Output the (x, y) coordinate of the center of the cell containing the given text.  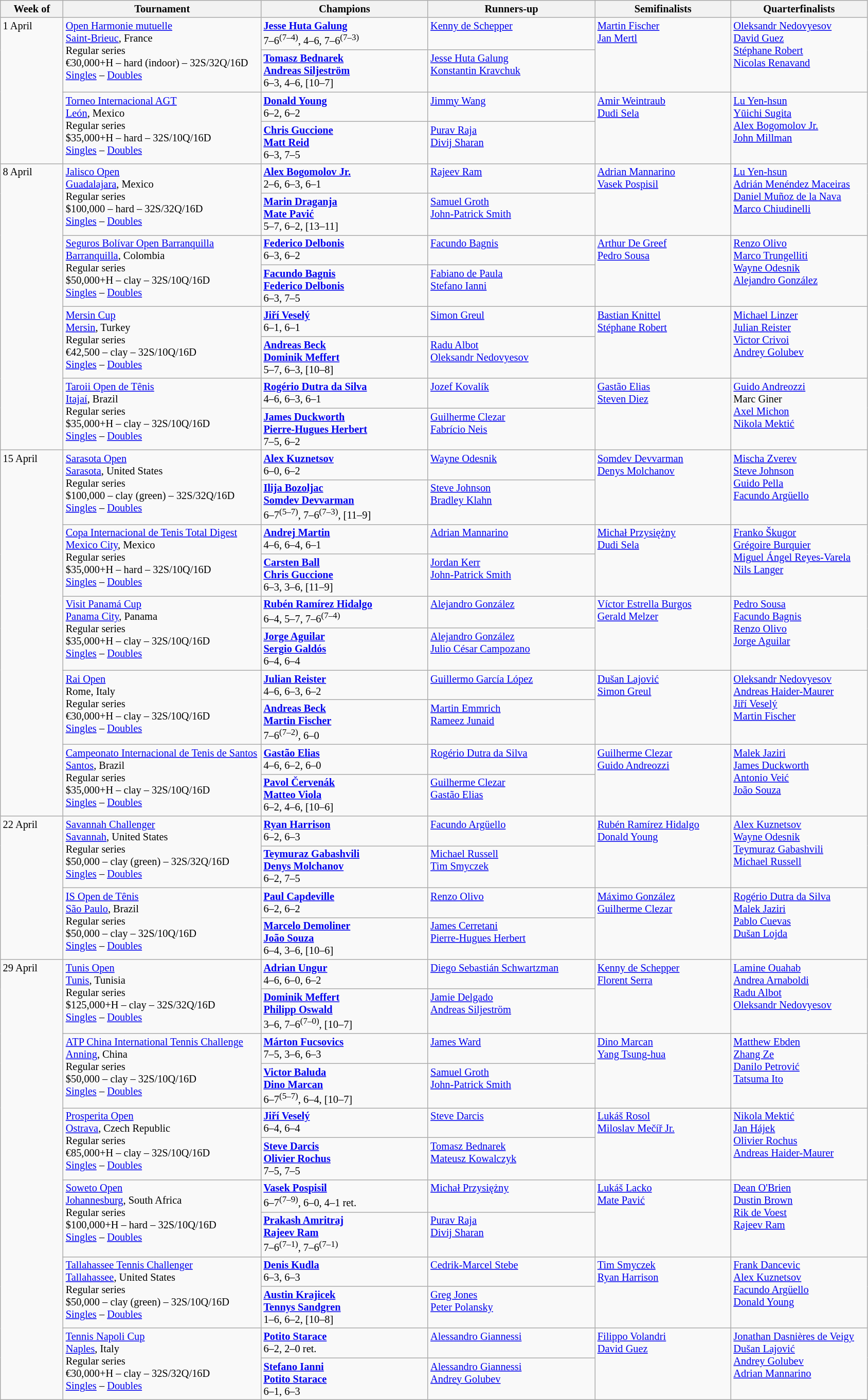
Potito Starace 6–2, 2–0 ret. (345, 1343)
Dean O'Brien Dustin Brown Rik de Voest Rajeev Ram (799, 1218)
Víctor Estrella Burgos Gerald Melzer (663, 633)
Tomasz Bednarek Mateusz Kowalczyk (511, 1158)
Michał Przysiężny (511, 1195)
Oleksandr Nedovyesov Andreas Haider-Maurer Jiří Veselý Martin Fischer (799, 707)
Marcelo Demoliner João Souza6–4, 3–6, [10–6] (345, 938)
Rubén Ramírez Hidalgo 6–4, 5–7, 7–6(7–4) (345, 612)
Tallahassee Tennis ChallengerTallahassee, United StatesRegular series$50,000 – clay (green) – 32S/10Q/16D Singles – Doubles (162, 1292)
Paul Capdeville 6–2, 6–2 (345, 902)
Jiří Veselý 6–4, 6–4 (345, 1122)
Guilherme Clezar Gastão Elias (511, 795)
Guido Andreozzi Marc Giner Axel Michon Nikola Mektić (799, 414)
Visit Panamá CupPanama City, PanamaRegular series$35,000+H – clay – 32S/10Q/16D Singles – Doubles (162, 633)
Michael Russell Tim Smyczek (511, 867)
Ryan Harrison 6–2, 6–3 (345, 831)
Lu Yen-hsun Yūichi Sugita Alex Bogomolov Jr. John Millman (799, 127)
Cedrik-Marcel Stebe (511, 1272)
Franko Škugor Grégoire Burquier Miguel Ángel Reyes-Varela Nils Langer (799, 560)
Jesse Huta Galung 7–6(7–4), 4–6, 7–6(7–3) (345, 34)
Tournament (162, 9)
Filippo Volandri David Guez (663, 1364)
Lu Yen-hsun Adrián Menéndez Maceiras Daniel Muñoz de la Nava Marco Chiudinelli (799, 199)
Kenny de Schepper (511, 34)
Week of (32, 9)
Victor Baluda Dino Marcan6–7(5–7), 6–4, [10–7] (345, 1085)
Alex Kuznetsov Wayne Odesnik Teymuraz Gabashvili Michael Russell (799, 852)
James Duckworth Pierre-Hugues Herbert 7–5, 6–2 (345, 429)
Facundo Bagnis (511, 250)
Carsten Ball Chris Guccione 6–3, 3–6, [11–9] (345, 575)
Alex Bogomolov Jr. 2–6, 6–3, 6–1 (345, 178)
Guilherme Clezar Guido Andreozzi (663, 780)
Wayne Odesnik (511, 465)
Rogério Dutra da Silva Malek Jaziri Pablo Cuevas Dušan Lojda (799, 923)
Adrian Ungur4–6, 6–0, 6–2 (345, 974)
Steve Johnson Bradley Klahn (511, 502)
Julian Reister 4–6, 6–3, 6–2 (345, 685)
Steve Darcis (511, 1122)
Martin Emmrich Rameez Junaid (511, 722)
Runners-up (511, 9)
Andrej Martin 4–6, 6–4, 6–1 (345, 539)
Renzo Olivo (511, 902)
Federico Delbonis 6–3, 6–2 (345, 250)
Champions (345, 9)
Sarasota OpenSarasota, United StatesRegular series$100,000 – clay (green) – 32S/32Q/16D Singles – Doubles (162, 487)
Jonathan Dasnières de Veigy Dušan Lajović Andrey Golubev Adrian Mannarino (799, 1364)
Rai OpenRome, ItalyRegular series€30,000+H – clay – 32S/10Q/16D Singles – Doubles (162, 707)
Tunis OpenTunis, TunisiaRegular series$125,000+H – clay – 32S/32Q/16D Singles – Doubles (162, 996)
8 April (32, 306)
Rajeev Ram (511, 178)
Fabiano de Paula Stefano Ianni (511, 286)
Lukáš Lacko Mate Pavić (663, 1218)
Máximo González Guilherme Clezar (663, 923)
Semifinalists (663, 9)
Matthew Ebden Zhang Ze Danilo Petrović Tatsuma Ito (799, 1071)
Jordan Kerr John-Patrick Smith (511, 575)
Michael Linzer Julian Reister Victor Crivoi Andrey Golubev (799, 342)
Lukáš Rosol Miloslav Mečíř Jr. (663, 1143)
James Ward (511, 1048)
Mischa Zverev Steve Johnson Guido Pella Facundo Argüello (799, 487)
Pavol Červenák Matteo Viola 6–2, 4–6, [10–6] (345, 795)
Rogério Dutra da Silva (511, 759)
Somdev Devvarman Denys Molchanov (663, 487)
Radu Albot Oleksandr Nedovyesov (511, 357)
Savannah ChallengerSavannah, United StatesRegular series$50,000 – clay (green) – 32S/32Q/16D Singles – Doubles (162, 852)
Renzo Olivo Marco Trungelliti Wayne Odesnik Alejandro González (799, 270)
Tim Smyczek Ryan Harrison (663, 1292)
Denis Kudla 6–3, 6–3 (345, 1272)
Tennis Napoli CupNaples, ItalyRegular series€30,000+H – clay – 32S/32Q/16D Singles – Doubles (162, 1364)
Martin Fischer Jan Mertl (663, 54)
1 April (32, 90)
Jamie Delgado Andreas Siljeström (511, 1011)
Ilija Bozoljac Somdev Devvarman 6–7(5–7), 7–6(7–3), [11–9] (345, 502)
Alessandro Giannessi (511, 1343)
Teymuraz Gabashvili Denys Molchanov6–2, 7–5 (345, 867)
Open Harmonie mutuelleSaint-Brieuc, FranceRegular series€30,000+H – hard (indoor) – 32S/32Q/16D Singles – Doubles (162, 54)
Seguros Bolívar Open BarranquillaBarranquilla, ColombiaRegular series$50,000+H – clay – 32S/10Q/16D Singles – Doubles (162, 270)
Marin Draganja Mate Pavić 5–7, 6–2, [13–11] (345, 214)
Jorge Aguilar Sergio Galdós 6–4, 6–4 (345, 649)
Jimmy Wang (511, 107)
ATP China International Tennis ChallengeAnning, ChinaRegular series$50,000 – clay – 32S/10Q/16D Singles – Doubles (162, 1071)
Pedro Sousa Facundo Bagnis Renzo Olivo Jorge Aguilar (799, 633)
Chris Guccione Matt Reid 6–3, 7–5 (345, 142)
Andreas Beck Dominik Meffert 5–7, 6–3, [10–8] (345, 357)
Guillermo García López (511, 685)
Jesse Huta Galung Konstantin Kravchuk (511, 71)
Donald Young 6–2, 6–2 (345, 107)
Tomasz Bednarek Andreas Siljeström 6–3, 4–6, [10–7] (345, 71)
Márton Fucsovics7–5, 3–6, 6–3 (345, 1048)
Alessandro Giannessi Andrey Golubev (511, 1379)
Soweto OpenJohannesburg, South AfricaRegular series$100,000+H – hard – 32S/10Q/16D Singles – Doubles (162, 1218)
Alex Kuznetsov 6–0, 6–2 (345, 465)
Dino Marcan Yang Tsung-hua (663, 1071)
Torneo Internacional AGTLeón, MexicoRegular series$35,000+H – hard – 32S/10Q/16D Singles – Doubles (162, 127)
Alejandro González (511, 612)
Alejandro González Julio César Campozano (511, 649)
Frank Dancevic Alex Kuznetsov Facundo Argüello Donald Young (799, 1292)
Lamine Ouahab Andrea Arnaboldi Radu Albot Oleksandr Nedovyesov (799, 996)
29 April (32, 1179)
Taroii Open de TênisItajaí, BrazilRegular series$35,000+H – clay – 32S/10Q/16D Singles – Doubles (162, 414)
Vasek Pospisil 6–7(7–9), 6–0, 4–1 ret. (345, 1195)
Malek Jaziri James Duckworth Antonio Veić João Souza (799, 780)
Steve Darcis Olivier Rochus7–5, 7–5 (345, 1158)
Mersin CupMersin, TurkeyRegular series€42,500 – clay – 32S/10Q/16D Singles – Doubles (162, 342)
Rubén Ramírez Hidalgo Donald Young (663, 852)
Simon Greul (511, 322)
Kenny de Schepper Florent Serra (663, 996)
Stefano Ianni Potito Starace6–1, 6–3 (345, 1379)
Prakash Amritraj Rajeev Ram7–6(7–1), 7–6(7–1) (345, 1235)
Guilherme Clezar Fabrício Neis (511, 429)
Michał Przysiężny Dudi Sela (663, 560)
Facundo Argüello (511, 831)
Gastão Elias Steven Diez (663, 414)
Quarterfinalists (799, 9)
Bastian Knittel Stéphane Robert (663, 342)
IS Open de TênisSão Paulo, BrazilRegular series$50,000 – clay – 32S/10Q/16D Singles – Doubles (162, 923)
Dominik Meffert Philipp Oswald3–6, 7–6(7–0), [10–7] (345, 1011)
Austin Krajicek Tennys Sandgren1–6, 6–2, [10–8] (345, 1307)
Jalisco OpenGuadalajara, MexicoRegular series$100,000 – hard – 32S/32Q/16D Singles – Doubles (162, 199)
Oleksandr Nedovyesov David Guez Stéphane Robert Nicolas Renavand (799, 54)
15 April (32, 633)
James Cerretani Pierre-Hugues Herbert (511, 938)
Andreas Beck Martin Fischer 7–6(7–2), 6–0 (345, 722)
Nikola Mektić Jan Hájek Olivier Rochus Andreas Haider-Maurer (799, 1143)
Copa Internacional de Tenis Total DigestMexico City, MexicoRegular series$35,000+H – hard – 32S/10Q/16D Singles – Doubles (162, 560)
Gastão Elias 4–6, 6–2, 6–0 (345, 759)
Greg Jones Peter Polansky (511, 1307)
Dušan Lajović Simon Greul (663, 707)
Rogério Dutra da Silva 4–6, 6–3, 6–1 (345, 393)
Campeonato Internacional de Tenis de SantosSantos, BrazilRegular series$35,000+H – clay – 32S/10Q/16D Singles – Doubles (162, 780)
Facundo Bagnis Federico Delbonis 6–3, 7–5 (345, 286)
Arthur De Greef Pedro Sousa (663, 270)
Jozef Kovalík (511, 393)
Adrian Mannarino (511, 539)
Jiří Veselý6–1, 6–1 (345, 322)
22 April (32, 888)
Adrian Mannarino Vasek Pospisil (663, 199)
Diego Sebastián Schwartzman (511, 974)
Prosperita OpenOstrava, Czech RepublicRegular series€85,000+H – clay – 32S/10Q/16D Singles – Doubles (162, 1143)
Amir Weintraub Dudi Sela (663, 127)
